Pinpoint the cell where the given text exists, returning its (X, Y) midpoint coordinate. 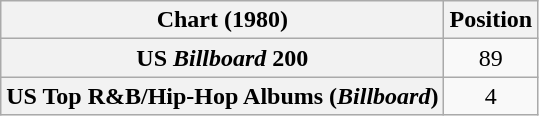
Chart (1980) (222, 20)
US Top R&B/Hip-Hop Albums (Billboard) (222, 96)
Position (491, 20)
89 (491, 58)
4 (491, 96)
US Billboard 200 (222, 58)
